Pinpoint the cell where the given text exists, returning its [X, Y] midpoint coordinate. 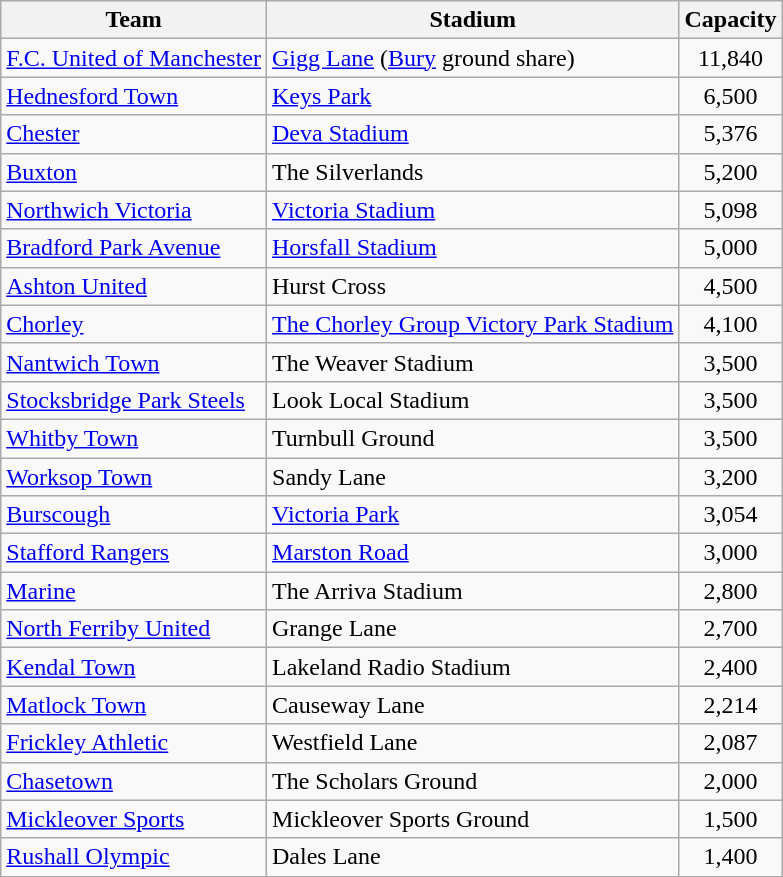
Gigg Lane (Bury ground share) [473, 58]
F.C. United of Manchester [134, 58]
Hurst Cross [473, 286]
Grange Lane [473, 629]
Frickley Athletic [134, 743]
Northwich Victoria [134, 210]
Turnbull Ground [473, 438]
Marine [134, 591]
Hednesford Town [134, 96]
Victoria Stadium [473, 210]
2,400 [730, 667]
Westfield Lane [473, 743]
Mickleover Sports Ground [473, 819]
Capacity [730, 20]
Dales Lane [473, 857]
6,500 [730, 96]
Team [134, 20]
Victoria Park [473, 515]
Chasetown [134, 781]
3,054 [730, 515]
Keys Park [473, 96]
Nantwich Town [134, 362]
Mickleover Sports [134, 819]
Lakeland Radio Stadium [473, 667]
Rushall Olympic [134, 857]
11,840 [730, 58]
Bradford Park Avenue [134, 248]
5,200 [730, 172]
Causeway Lane [473, 705]
Deva Stadium [473, 134]
Sandy Lane [473, 477]
North Ferriby United [134, 629]
Chorley [134, 324]
4,500 [730, 286]
Matlock Town [134, 705]
The Chorley Group Victory Park Stadium [473, 324]
3,000 [730, 553]
1,400 [730, 857]
Kendal Town [134, 667]
Stocksbridge Park Steels [134, 400]
Burscough [134, 515]
The Weaver Stadium [473, 362]
2,087 [730, 743]
2,700 [730, 629]
5,000 [730, 248]
2,800 [730, 591]
The Silverlands [473, 172]
Ashton United [134, 286]
The Arriva Stadium [473, 591]
5,098 [730, 210]
2,214 [730, 705]
2,000 [730, 781]
Horsfall Stadium [473, 248]
5,376 [730, 134]
Chester [134, 134]
Whitby Town [134, 438]
3,200 [730, 477]
4,100 [730, 324]
Buxton [134, 172]
Stadium [473, 20]
The Scholars Ground [473, 781]
1,500 [730, 819]
Look Local Stadium [473, 400]
Stafford Rangers [134, 553]
Marston Road [473, 553]
Worksop Town [134, 477]
